Pinpoint the cell where the given text exists, returning its (X, Y) midpoint coordinate. 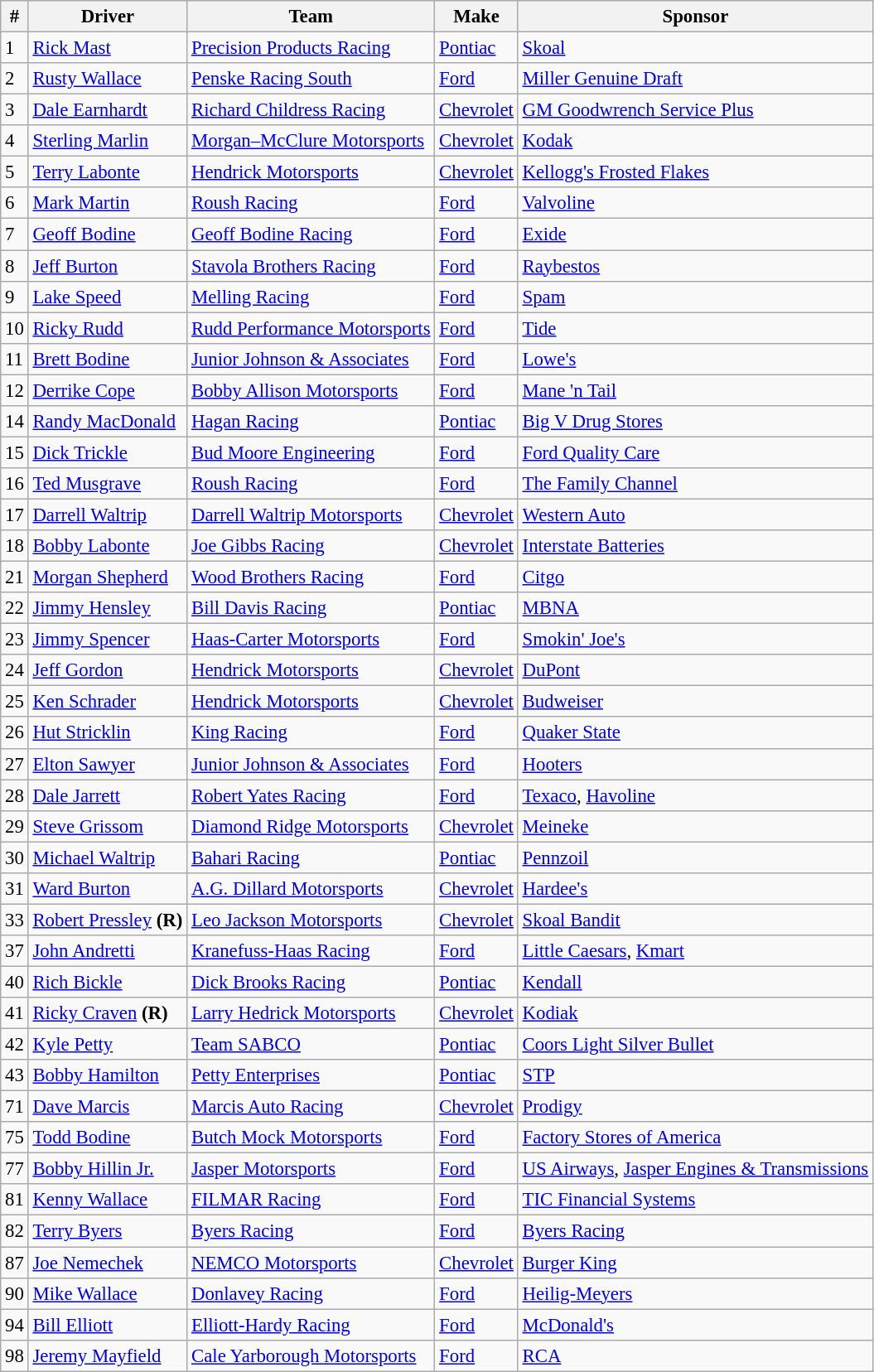
87 (15, 1263)
Dick Brooks Racing (311, 982)
81 (15, 1200)
Rusty Wallace (108, 79)
Driver (108, 17)
Darrell Waltrip (108, 514)
GM Goodwrench Service Plus (695, 110)
Dale Earnhardt (108, 110)
43 (15, 1075)
Cale Yarborough Motorsports (311, 1355)
Stavola Brothers Racing (311, 266)
Bobby Hillin Jr. (108, 1169)
42 (15, 1045)
30 (15, 857)
82 (15, 1231)
Rick Mast (108, 48)
Coors Light Silver Bullet (695, 1045)
Precision Products Racing (311, 48)
Joe Nemechek (108, 1263)
Kodak (695, 141)
The Family Channel (695, 484)
Wood Brothers Racing (311, 577)
Bill Elliott (108, 1325)
Hardee's (695, 889)
15 (15, 452)
2 (15, 79)
Budweiser (695, 702)
Factory Stores of America (695, 1138)
A.G. Dillard Motorsports (311, 889)
Kodiak (695, 1013)
Melling Racing (311, 297)
Kendall (695, 982)
31 (15, 889)
FILMAR Racing (311, 1200)
Prodigy (695, 1107)
Jimmy Spencer (108, 640)
John Andretti (108, 951)
Brett Bodine (108, 359)
NEMCO Motorsports (311, 1263)
TIC Financial Systems (695, 1200)
Rudd Performance Motorsports (311, 328)
Sterling Marlin (108, 141)
Bill Davis Racing (311, 608)
90 (15, 1293)
Terry Labonte (108, 172)
McDonald's (695, 1325)
Quaker State (695, 733)
Mark Martin (108, 203)
Bud Moore Engineering (311, 452)
9 (15, 297)
75 (15, 1138)
Skoal (695, 48)
Morgan Shepherd (108, 577)
Smokin' Joe's (695, 640)
Jeremy Mayfield (108, 1355)
27 (15, 764)
US Airways, Jasper Engines & Transmissions (695, 1169)
Ward Burton (108, 889)
Exide (695, 234)
Burger King (695, 1263)
Hooters (695, 764)
33 (15, 920)
Elliott-Hardy Racing (311, 1325)
Dave Marcis (108, 1107)
71 (15, 1107)
6 (15, 203)
Michael Waltrip (108, 857)
Make (476, 17)
Kellogg's Frosted Flakes (695, 172)
4 (15, 141)
Ricky Craven (R) (108, 1013)
Kyle Petty (108, 1045)
Leo Jackson Motorsports (311, 920)
STP (695, 1075)
Geoff Bodine (108, 234)
Petty Enterprises (311, 1075)
41 (15, 1013)
Hagan Racing (311, 422)
Ted Musgrave (108, 484)
Ken Schrader (108, 702)
Bahari Racing (311, 857)
Meineke (695, 826)
Joe Gibbs Racing (311, 546)
14 (15, 422)
29 (15, 826)
40 (15, 982)
8 (15, 266)
23 (15, 640)
98 (15, 1355)
18 (15, 546)
10 (15, 328)
Diamond Ridge Motorsports (311, 826)
Heilig-Meyers (695, 1293)
Donlavey Racing (311, 1293)
17 (15, 514)
Penske Racing South (311, 79)
Larry Hedrick Motorsports (311, 1013)
26 (15, 733)
12 (15, 390)
21 (15, 577)
Jasper Motorsports (311, 1169)
Tide (695, 328)
Jeff Gordon (108, 670)
Butch Mock Motorsports (311, 1138)
1 (15, 48)
Elton Sawyer (108, 764)
Dick Trickle (108, 452)
16 (15, 484)
24 (15, 670)
37 (15, 951)
Ford Quality Care (695, 452)
Kranefuss-Haas Racing (311, 951)
King Racing (311, 733)
Geoff Bodine Racing (311, 234)
Kenny Wallace (108, 1200)
Texaco, Havoline (695, 795)
Robert Pressley (R) (108, 920)
MBNA (695, 608)
RCA (695, 1355)
Jimmy Hensley (108, 608)
Mike Wallace (108, 1293)
Morgan–McClure Motorsports (311, 141)
# (15, 17)
Bobby Labonte (108, 546)
77 (15, 1169)
Todd Bodine (108, 1138)
DuPont (695, 670)
Raybestos (695, 266)
28 (15, 795)
Interstate Batteries (695, 546)
11 (15, 359)
Hut Stricklin (108, 733)
Terry Byers (108, 1231)
Skoal Bandit (695, 920)
Randy MacDonald (108, 422)
5 (15, 172)
Richard Childress Racing (311, 110)
Lowe's (695, 359)
Spam (695, 297)
Darrell Waltrip Motorsports (311, 514)
Haas-Carter Motorsports (311, 640)
Citgo (695, 577)
Little Caesars, Kmart (695, 951)
3 (15, 110)
Mane 'n Tail (695, 390)
7 (15, 234)
Dale Jarrett (108, 795)
Team SABCO (311, 1045)
Sponsor (695, 17)
Rich Bickle (108, 982)
Steve Grissom (108, 826)
Ricky Rudd (108, 328)
Derrike Cope (108, 390)
94 (15, 1325)
Western Auto (695, 514)
Valvoline (695, 203)
25 (15, 702)
Team (311, 17)
Bobby Allison Motorsports (311, 390)
Robert Yates Racing (311, 795)
22 (15, 608)
Big V Drug Stores (695, 422)
Jeff Burton (108, 266)
Bobby Hamilton (108, 1075)
Pennzoil (695, 857)
Marcis Auto Racing (311, 1107)
Miller Genuine Draft (695, 79)
Lake Speed (108, 297)
